Return (X, Y) of the center of cell containing provided text 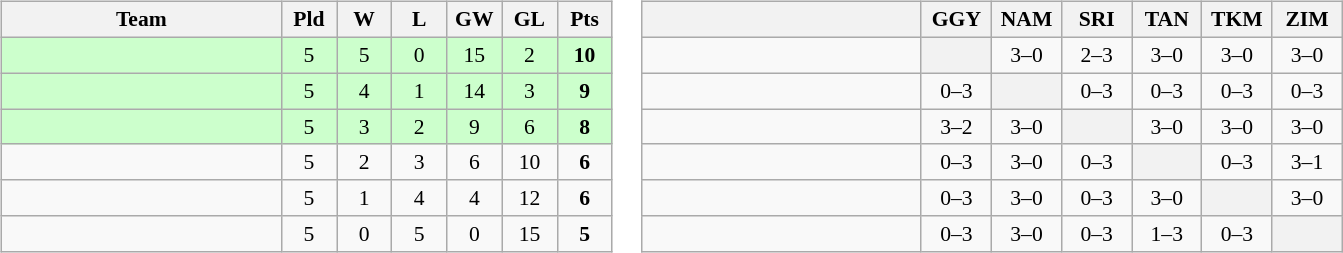
3–2 (956, 127)
GGY (956, 20)
GL (530, 20)
14 (474, 91)
12 (530, 198)
8 (584, 127)
2–3 (1097, 55)
SRI (1097, 20)
GW (474, 20)
TKM (1237, 20)
1–3 (1167, 234)
Team (141, 20)
TAN (1167, 20)
Pld (308, 20)
W (364, 20)
NAM (1026, 20)
L (420, 20)
3–1 (1307, 162)
ZIM (1307, 20)
Pts (584, 20)
